Output the [x, y] coordinate of the center of the cell containing the given text.  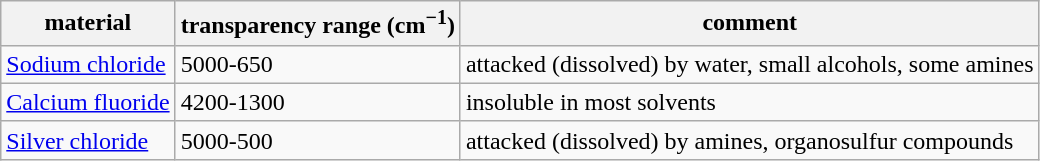
attacked (dissolved) by amines, organosulfur compounds [750, 140]
Sodium chloride [88, 64]
4200-1300 [318, 102]
Silver chloride [88, 140]
insoluble in most solvents [750, 102]
attacked (dissolved) by water, small alcohols, some amines [750, 64]
comment [750, 24]
5000-650 [318, 64]
transparency range (cm−1) [318, 24]
5000-500 [318, 140]
material [88, 24]
Calcium fluoride [88, 102]
